Find where the given text appears and provide that cell's center as (x, y) coordinate. 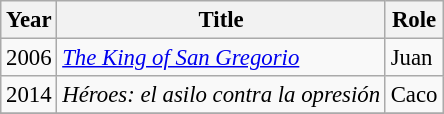
Héroes: el asilo contra la opresión (221, 95)
2006 (29, 58)
Title (221, 20)
Year (29, 20)
2014 (29, 95)
The King of San Gregorio (221, 58)
Caco (414, 95)
Juan (414, 58)
Role (414, 20)
